Extract the [x, y] coordinate from the center of the cell holding the provided text.  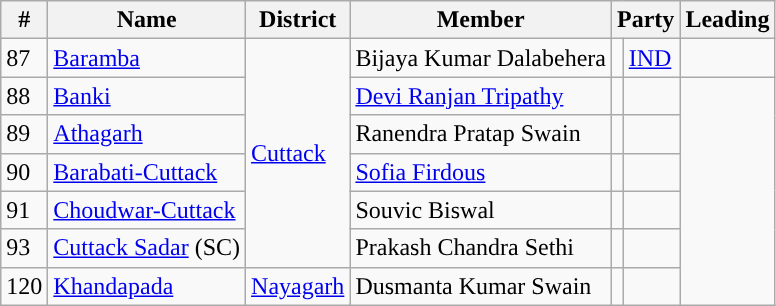
Party [645, 20]
Leading [728, 20]
Barabati-Cuttack [147, 172]
Prakash Chandra Sethi [481, 248]
Cuttack [298, 153]
Nayagarh [298, 286]
# [24, 20]
Dusmanta Kumar Swain [481, 286]
Member [481, 20]
Sofia Firdous [481, 172]
Ranendra Pratap Swain [481, 134]
Khandapada [147, 286]
87 [24, 58]
Choudwar-Cuttack [147, 210]
Name [147, 20]
91 [24, 210]
Bijaya Kumar Dalabehera [481, 58]
93 [24, 248]
IND [652, 58]
120 [24, 286]
Baramba [147, 58]
89 [24, 134]
Devi Ranjan Tripathy [481, 96]
Souvic Biswal [481, 210]
Athagarh [147, 134]
88 [24, 96]
90 [24, 172]
Banki [147, 96]
Cuttack Sadar (SC) [147, 248]
District [298, 20]
